Provide the (x, y) coordinate of the cell's center where the given text is located.  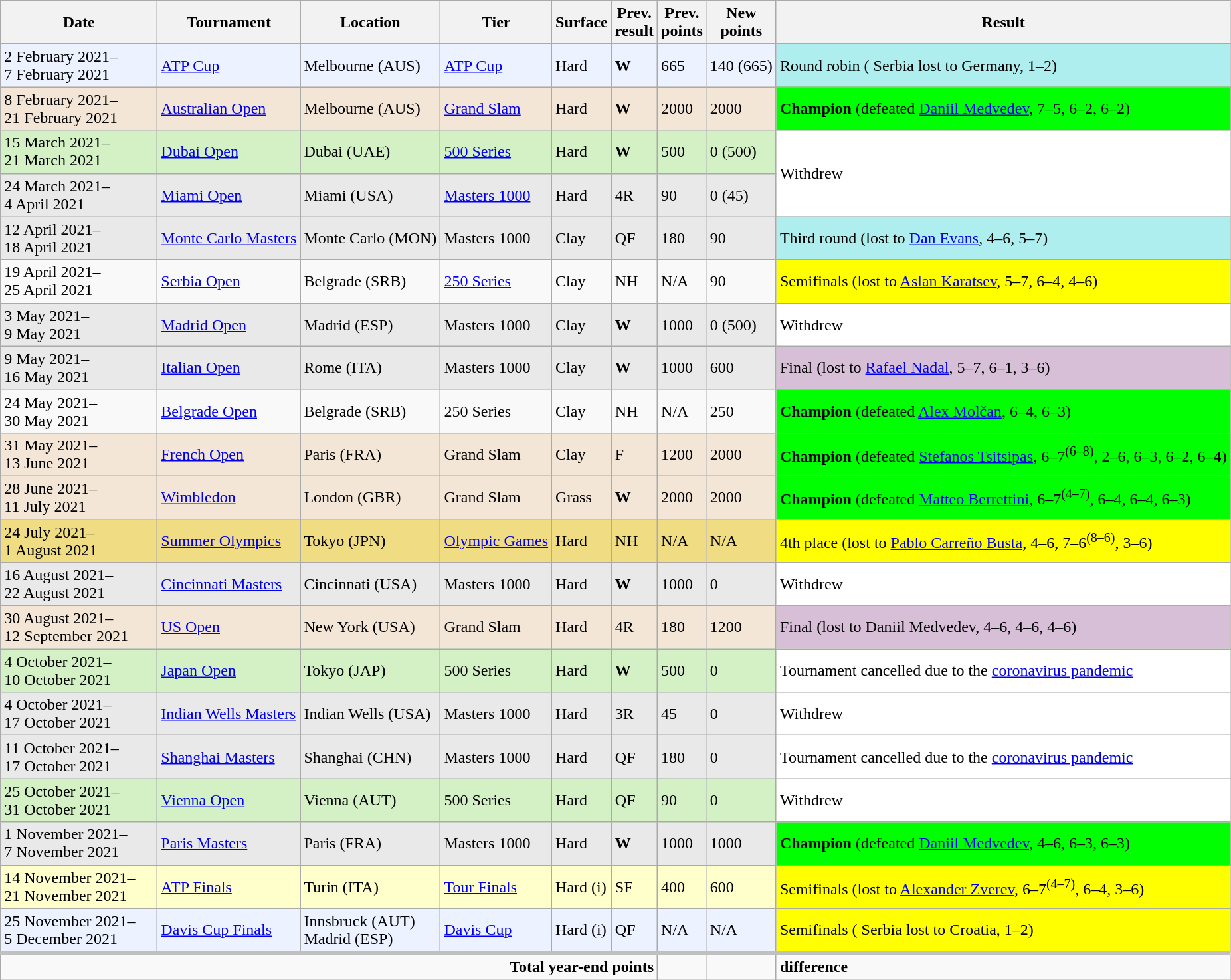
Final (lost to Daniil Medvedev, 4–6, 4–6, 4–6) (1003, 627)
Tokyo (JAP) (371, 671)
30 August 2021–12 September 2021 (79, 627)
Semifinals (lost to Alexander Zverev, 6–7(4–7), 6–4, 3–6) (1003, 886)
ATP Finals (229, 886)
Italian Open (229, 368)
19 April 2021–25 April 2021 (79, 282)
Madrid Open (229, 324)
SF (634, 886)
Prev.result (634, 23)
Australian Open (229, 109)
Shanghai (CHN) (371, 757)
8 February 2021–21 February 2021 (79, 109)
0 (45) (741, 195)
Turin (ITA) (371, 886)
Miami (USA) (371, 195)
Vienna (AUT) (371, 800)
45 (682, 714)
4th place (lost to Pablo Carreño Busta, 4–6, 7–6(8–6), 3–6) (1003, 541)
15 March 2021–21 March 2021 (79, 151)
Davis Cup (496, 930)
16 August 2021–22 August 2021 (79, 585)
Japan Open (229, 671)
3 May 2021–9 May 2021 (79, 324)
Result (1003, 23)
Rome (ITA) (371, 368)
Champion (defeated Matteo Berrettini, 6–7(4–7), 6–4, 6–4, 6–3) (1003, 497)
665 (682, 65)
Indian Wells (USA) (371, 714)
25 November 2021–5 December 2021 (79, 930)
Semifinals ( Serbia lost to Croatia, 1–2) (1003, 930)
Madrid (ESP) (371, 324)
Shanghai Masters (229, 757)
24 May 2021–30 May 2021 (79, 411)
12 April 2021–18 April 2021 (79, 238)
Vienna Open (229, 800)
Surface (582, 23)
Cincinnati Masters (229, 585)
Innsbruck (AUT)Madrid (ESP) (371, 930)
9 May 2021–16 May 2021 (79, 368)
Belgrade Open (229, 411)
difference (1003, 966)
Final (lost to Rafael Nadal, 5–7, 6–1, 3–6) (1003, 368)
11 October 2021–17 October 2021 (79, 757)
14 November 2021–21 November 2021 (79, 886)
3R (634, 714)
Dubai Open (229, 151)
Davis Cup Finals (229, 930)
Tokyo (JPN) (371, 541)
Miami Open (229, 195)
Champion (defeated Daniil Medvedev, 4–6, 6–3, 6–3) (1003, 844)
Tour Finals (496, 886)
250 (741, 411)
US Open (229, 627)
4 October 2021–17 October 2021 (79, 714)
Cincinnati (USA) (371, 585)
24 March 2021–4 April 2021 (79, 195)
Paris Masters (229, 844)
Round robin ( Serbia lost to Germany, 1–2) (1003, 65)
New York (USA) (371, 627)
Total year-end points (330, 966)
400 (682, 886)
140 (665) (741, 65)
4 October 2021–10 October 2021 (79, 671)
1 November 2021–7 November 2021 (79, 844)
Summer Olympics (229, 541)
Tier (496, 23)
Wimbledon (229, 497)
Dubai (UAE) (371, 151)
Monte Carlo (MON) (371, 238)
Location (371, 23)
London (GBR) (371, 497)
Champion (defeated Alex Molčan, 6–4, 6–3) (1003, 411)
Serbia Open (229, 282)
25 October 2021–31 October 2021 (79, 800)
Monte Carlo Masters (229, 238)
Semifinals (lost to Aslan Karatsev, 5–7, 6–4, 4–6) (1003, 282)
Champion (defeated Daniil Medvedev, 7–5, 6–2, 6–2) (1003, 109)
Third round (lost to Dan Evans, 4–6, 5–7) (1003, 238)
24 July 2021–1 August 2021 (79, 541)
Indian Wells Masters (229, 714)
Champion (defeated Stefanos Tsitsipas, 6–7(6–8), 2–6, 6–3, 6–2, 6–4) (1003, 454)
F (634, 454)
Newpoints (741, 23)
Grass (582, 497)
Tournament (229, 23)
French Open (229, 454)
31 May 2021–13 June 2021 (79, 454)
Prev.points (682, 23)
Olympic Games (496, 541)
Date (79, 23)
28 June 2021–11 July 2021 (79, 497)
2 February 2021–7 February 2021 (79, 65)
